Return (X, Y) of the center of cell containing provided text 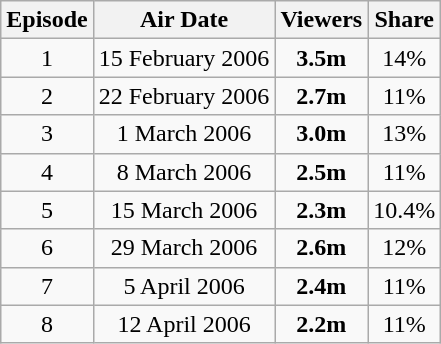
6 (47, 248)
2.6m (322, 248)
29 March 2006 (184, 248)
22 February 2006 (184, 96)
2.5m (322, 172)
15 February 2006 (184, 58)
3.5m (322, 58)
1 March 2006 (184, 134)
2.7m (322, 96)
13% (404, 134)
12% (404, 248)
4 (47, 172)
8 (47, 324)
8 March 2006 (184, 172)
5 (47, 210)
Viewers (322, 20)
3.0m (322, 134)
1 (47, 58)
15 March 2006 (184, 210)
14% (404, 58)
2.2m (322, 324)
5 April 2006 (184, 286)
12 April 2006 (184, 324)
10.4% (404, 210)
2.4m (322, 286)
Episode (47, 20)
2.3m (322, 210)
Share (404, 20)
3 (47, 134)
7 (47, 286)
Air Date (184, 20)
2 (47, 96)
